Extract the (x, y) coordinate from the center of the cell holding the provided text.  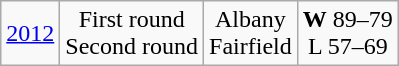
First roundSecond round (132, 34)
W 89–79L 57–69 (348, 34)
2012 (30, 34)
AlbanyFairfield (251, 34)
